From the cell containing the given text, extract its center point as [X, Y] coordinate. 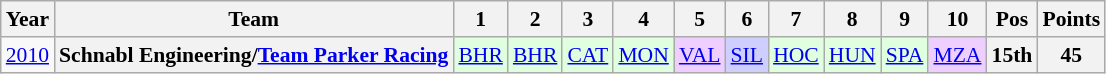
15th [1012, 55]
5 [700, 19]
CAT [588, 55]
MON [644, 55]
Schnabl Engineering/Team Parker Racing [254, 55]
7 [796, 19]
3 [588, 19]
4 [644, 19]
8 [852, 19]
MZA [957, 55]
9 [905, 19]
Team [254, 19]
HUN [852, 55]
6 [748, 19]
2010 [28, 55]
Pos [1012, 19]
Year [28, 19]
10 [957, 19]
SPA [905, 55]
HOC [796, 55]
VAL [700, 55]
2 [536, 19]
1 [480, 19]
45 [1071, 55]
Points [1071, 19]
SIL [748, 55]
